Search for the cell housing the specified text and yield its [x, y] center coordinate. 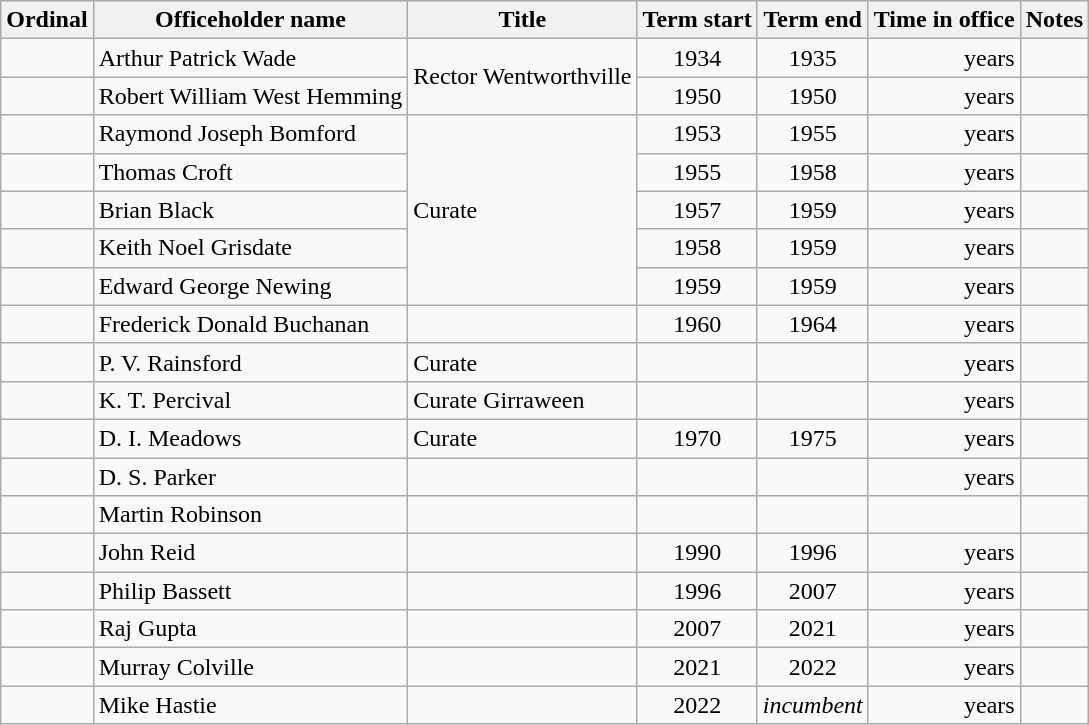
Edward George Newing [250, 286]
Raymond Joseph Bomford [250, 134]
Title [522, 20]
1975 [812, 438]
Mike Hastie [250, 705]
1934 [697, 58]
Frederick Donald Buchanan [250, 324]
Martin Robinson [250, 515]
John Reid [250, 553]
Keith Noel Grisdate [250, 248]
1964 [812, 324]
Murray Colville [250, 667]
Thomas Croft [250, 172]
Notes [1054, 20]
Ordinal [47, 20]
Brian Black [250, 210]
1970 [697, 438]
Term end [812, 20]
Rector Wentworthville [522, 77]
Arthur Patrick Wade [250, 58]
D. S. Parker [250, 477]
1935 [812, 58]
1960 [697, 324]
1957 [697, 210]
Officeholder name [250, 20]
D. I. Meadows [250, 438]
Term start [697, 20]
Raj Gupta [250, 629]
Philip Bassett [250, 591]
Curate Girraween [522, 400]
incumbent [812, 705]
1990 [697, 553]
Time in office [944, 20]
1953 [697, 134]
P. V. Rainsford [250, 362]
Robert William West Hemming [250, 96]
K. T. Percival [250, 400]
